Scan for the cell matching the given text and deliver its (X, Y) coordinate at center. 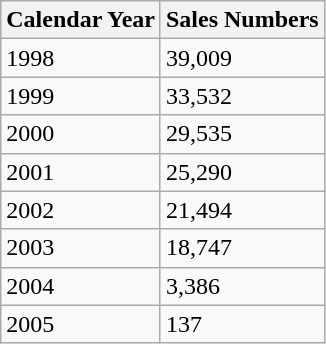
2004 (81, 286)
2002 (81, 210)
2003 (81, 248)
39,009 (242, 58)
1999 (81, 96)
Sales Numbers (242, 20)
25,290 (242, 172)
21,494 (242, 210)
29,535 (242, 134)
33,532 (242, 96)
Calendar Year (81, 20)
18,747 (242, 248)
2005 (81, 324)
3,386 (242, 286)
1998 (81, 58)
2001 (81, 172)
137 (242, 324)
2000 (81, 134)
